Pinpoint the cell where the given text exists, returning its [X, Y] midpoint coordinate. 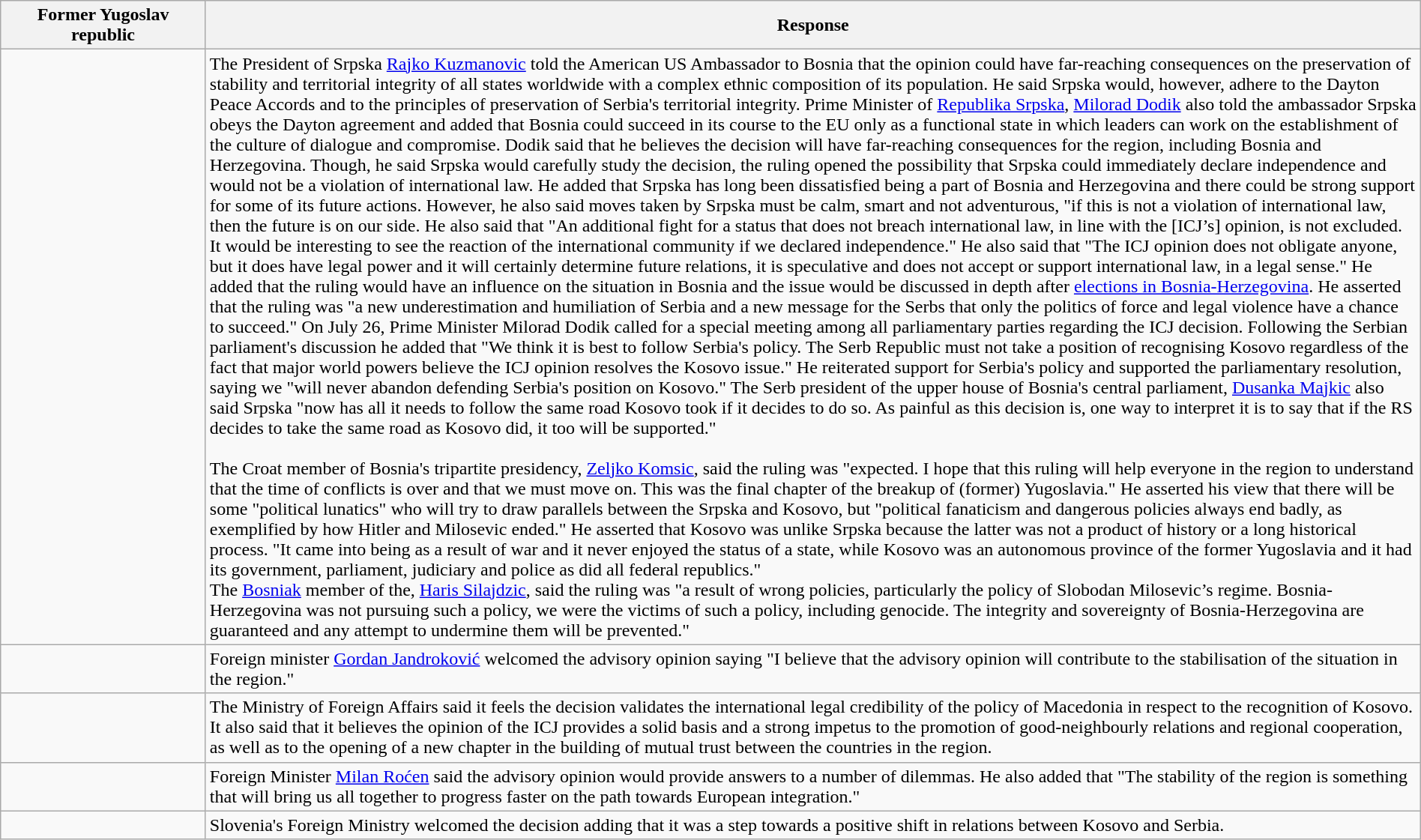
Response [812, 25]
Slovenia's Foreign Ministry welcomed the decision adding that it was a step towards a positive shift in relations between Kosovo and Serbia. [812, 825]
Former Yugoslav republic [103, 25]
